Return the [x, y] coordinate for the center point of the cell that contains the specified text.  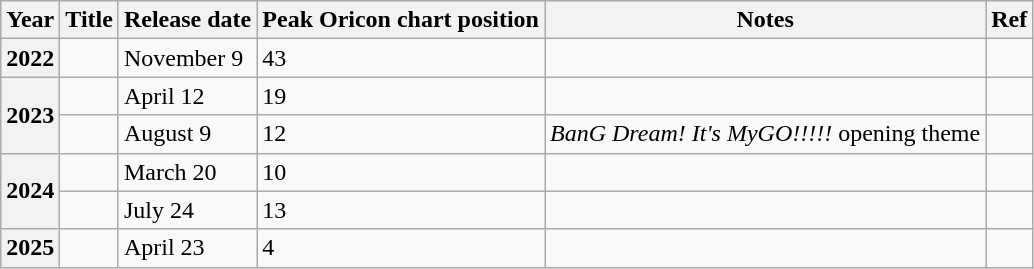
Ref [1010, 20]
13 [401, 210]
19 [401, 96]
2025 [30, 248]
43 [401, 58]
Release date [187, 20]
August 9 [187, 134]
Peak Oricon chart position [401, 20]
Title [90, 20]
10 [401, 172]
2024 [30, 191]
November 9 [187, 58]
Year [30, 20]
2022 [30, 58]
April 23 [187, 248]
Notes [764, 20]
12 [401, 134]
BanG Dream! It's MyGO!!!!! opening theme [764, 134]
July 24 [187, 210]
April 12 [187, 96]
2023 [30, 115]
4 [401, 248]
March 20 [187, 172]
